Return (X, Y) of the center of cell containing provided text 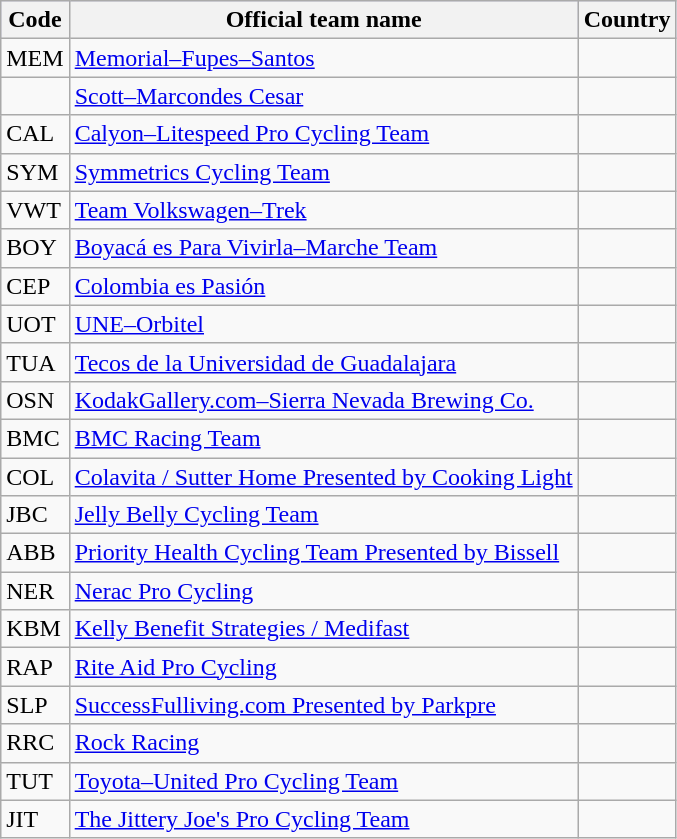
RAP (35, 667)
JIT (35, 819)
JBC (35, 515)
UOT (35, 324)
RRC (35, 743)
BMC Racing Team (324, 438)
Boyacá es Para Vivirla–Marche Team (324, 248)
Calyon–Litespeed Pro Cycling Team (324, 134)
VWT (35, 210)
Team Volkswagen–Trek (324, 210)
Nerac Pro Cycling (324, 591)
OSN (35, 400)
Priority Health Cycling Team Presented by Bissell (324, 553)
TUT (35, 781)
Tecos de la Universidad de Guadalajara (324, 362)
SLP (35, 705)
Rite Aid Pro Cycling (324, 667)
Official team name (324, 20)
Memorial–Fupes–Santos (324, 58)
CEP (35, 286)
ABB (35, 553)
Colombia es Pasión (324, 286)
Rock Racing (324, 743)
CAL (35, 134)
Kelly Benefit Strategies / Medifast (324, 629)
Colavita / Sutter Home Presented by Cooking Light (324, 477)
KodakGallery.com–Sierra Nevada Brewing Co. (324, 400)
BOY (35, 248)
Scott–Marcondes Cesar (324, 96)
COL (35, 477)
KBM (35, 629)
TUA (35, 362)
Jelly Belly Cycling Team (324, 515)
UNE–Orbitel (324, 324)
SYM (35, 172)
Toyota–United Pro Cycling Team (324, 781)
Country (627, 20)
Code (35, 20)
BMC (35, 438)
Symmetrics Cycling Team (324, 172)
SuccessFulliving.com Presented by Parkpre (324, 705)
NER (35, 591)
The Jittery Joe's Pro Cycling Team (324, 819)
MEM (35, 58)
